Extract the [X, Y] coordinate from the center of the cell holding the provided text.  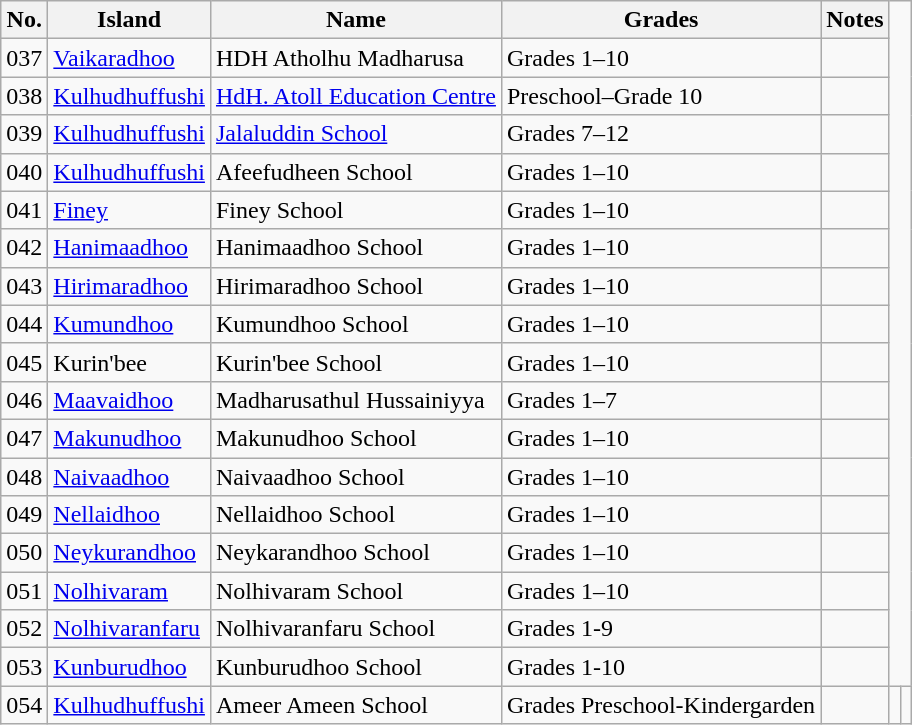
Nellaidhoo School [356, 515]
Kunburudhoo [130, 667]
Notes [855, 20]
048 [24, 477]
Neykarandhoo School [356, 553]
042 [24, 248]
Nolhivaranfaru [130, 629]
040 [24, 172]
Maavaidhoo [130, 400]
043 [24, 286]
054 [24, 705]
Makunudhoo [130, 438]
Finey [130, 210]
Vaikaradhoo [130, 58]
Jalaluddin School [356, 134]
Island [130, 20]
Kurin'bee School [356, 362]
Finey School [356, 210]
052 [24, 629]
Preschool–Grade 10 [660, 96]
Hanimaadhoo School [356, 248]
045 [24, 362]
HDH Atholhu Madharusa [356, 58]
Madharusathul Hussainiyya [356, 400]
050 [24, 553]
Kumundhoo School [356, 324]
Nolhivaranfaru School [356, 629]
Name [356, 20]
Hanimaadhoo [130, 248]
049 [24, 515]
Ameer Ameen School [356, 705]
053 [24, 667]
037 [24, 58]
Makunudhoo School [356, 438]
Hirimaradhoo School [356, 286]
Afeefudheen School [356, 172]
Grades 1-10 [660, 667]
Neykurandhoo [130, 553]
039 [24, 134]
047 [24, 438]
038 [24, 96]
Grades 1–7 [660, 400]
Kumundhoo [130, 324]
Kurin'bee [130, 362]
Grades 1-9 [660, 629]
Grades Preschool-Kindergarden [660, 705]
Grades 7–12 [660, 134]
Naivaadhoo School [356, 477]
Naivaadhoo [130, 477]
Nellaidhoo [130, 515]
Grades [660, 20]
041 [24, 210]
Nolhivaram School [356, 591]
Nolhivaram [130, 591]
Kunburudhoo School [356, 667]
Hirimaradhoo [130, 286]
HdH. Atoll Education Centre [356, 96]
044 [24, 324]
No. [24, 20]
051 [24, 591]
046 [24, 400]
